Provide the (x, y) coordinate of the cell's center where the given text is located.  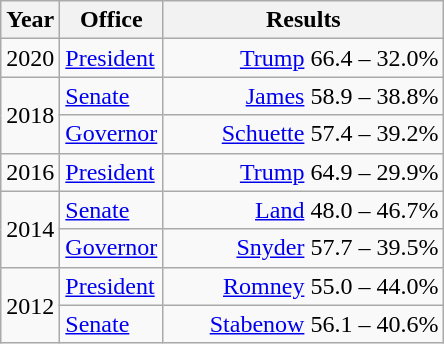
Stabenow 56.1 – 40.6% (304, 324)
Year (30, 20)
Romney 55.0 – 44.0% (304, 286)
Trump 66.4 – 32.0% (304, 58)
James 58.9 – 38.8% (304, 96)
2014 (30, 229)
Snyder 57.7 – 39.5% (304, 248)
Results (304, 20)
Office (112, 20)
Trump 64.9 – 29.9% (304, 172)
2018 (30, 115)
2012 (30, 305)
Schuette 57.4 – 39.2% (304, 134)
2016 (30, 172)
Land 48.0 – 46.7% (304, 210)
2020 (30, 58)
